Locate the cell with the specified text and output its [x, y] center coordinate. 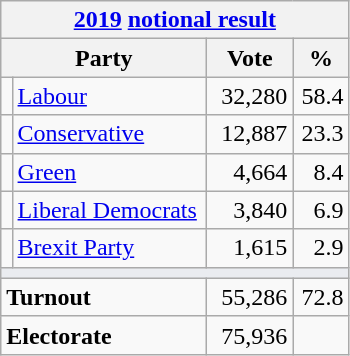
6.9 [321, 210]
32,280 [250, 96]
55,286 [250, 297]
12,887 [250, 134]
Green [110, 172]
Brexit Party [110, 248]
Electorate [104, 335]
2019 notional result [175, 20]
Conservative [110, 134]
1,615 [250, 248]
2.9 [321, 248]
Labour [110, 96]
23.3 [321, 134]
58.4 [321, 96]
75,936 [250, 335]
Party [104, 58]
Turnout [104, 297]
% [321, 58]
72.8 [321, 297]
3,840 [250, 210]
Liberal Democrats [110, 210]
8.4 [321, 172]
4,664 [250, 172]
Vote [250, 58]
